For the text-containing cell, return its midpoint in (x, y) coordinate format. 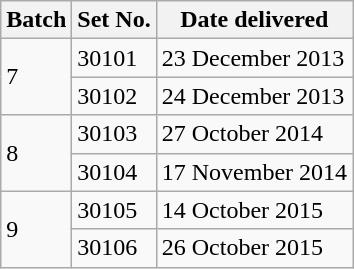
30101 (114, 58)
Set No. (114, 20)
30102 (114, 96)
30104 (114, 172)
Date delivered (254, 20)
30103 (114, 134)
27 October 2014 (254, 134)
9 (36, 229)
26 October 2015 (254, 248)
30105 (114, 210)
7 (36, 77)
30106 (114, 248)
8 (36, 153)
14 October 2015 (254, 210)
Batch (36, 20)
24 December 2013 (254, 96)
17 November 2014 (254, 172)
23 December 2013 (254, 58)
